Detect which cell encompasses the target text, then output its [X, Y] center coordinate. 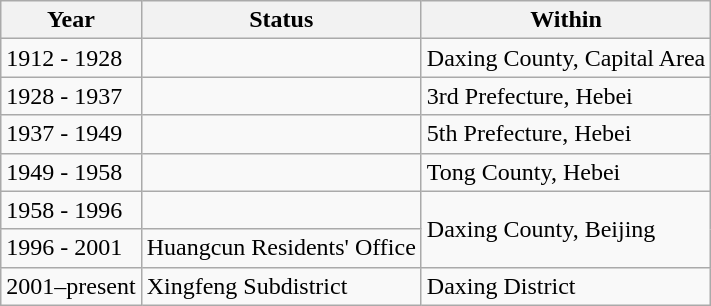
Daxing District [566, 286]
Within [566, 20]
Huangcun Residents' Office [281, 248]
1912 - 1928 [71, 58]
5th Prefecture, Hebei [566, 134]
3rd Prefecture, Hebei [566, 96]
Daxing County, Beijing [566, 229]
Xingfeng Subdistrict [281, 286]
Tong County, Hebei [566, 172]
2001–present [71, 286]
Year [71, 20]
1996 - 2001 [71, 248]
1949 - 1958 [71, 172]
Daxing County, Capital Area [566, 58]
1958 - 1996 [71, 210]
Status [281, 20]
1928 - 1937 [71, 96]
1937 - 1949 [71, 134]
